Determine the [X, Y] coordinate at the center of the cell enclosing the given text.  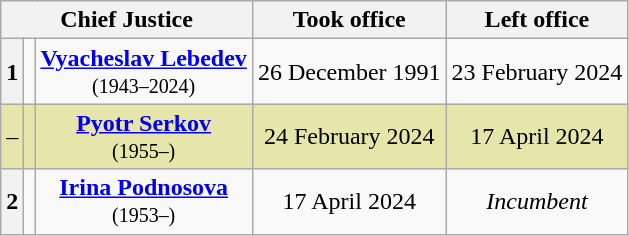
23 February 2024 [537, 72]
Incumbent [537, 202]
2 [12, 202]
Chief Justice [127, 20]
24 February 2024 [349, 136]
Irina Podnosova(1953–) [144, 202]
Pyotr Serkov(1955–) [144, 136]
Took office [349, 20]
26 December 1991 [349, 72]
Left office [537, 20]
Vyacheslav Lebedev(1943–2024) [144, 72]
– [12, 136]
1 [12, 72]
